Capture the cell that displays the provided text and extract its (x, y) central coordinate. 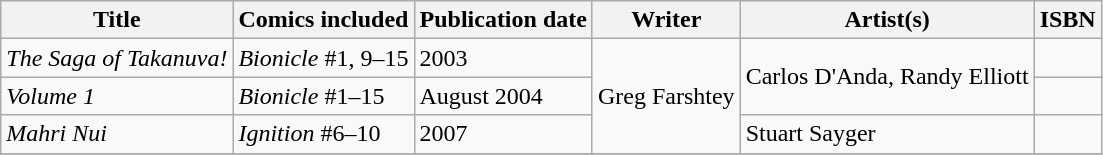
Title (117, 20)
Greg Farshtey (666, 96)
Publication date (503, 20)
Bionicle #1–15 (324, 96)
Stuart Sayger (887, 134)
Comics included (324, 20)
Carlos D'Anda, Randy Elliott (887, 77)
ISBN (1068, 20)
Volume 1 (117, 96)
The Saga of Takanuva! (117, 58)
August 2004 (503, 96)
2003 (503, 58)
Bionicle #1, 9–15 (324, 58)
Mahri Nui (117, 134)
Artist(s) (887, 20)
Writer (666, 20)
2007 (503, 134)
Ignition #6–10 (324, 134)
